From the cell containing the given text, extract its center point as (x, y) coordinate. 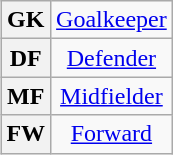
Goalkeeper (112, 20)
FW (26, 134)
DF (26, 58)
MF (26, 96)
GK (26, 20)
Midfielder (112, 96)
Defender (112, 58)
Forward (112, 134)
